Provide the (x, y) coordinate of the cell's center where the given text is located.  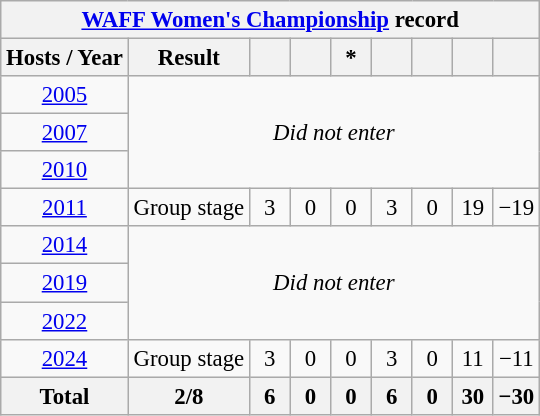
2005 (64, 95)
2019 (64, 283)
30 (472, 396)
−19 (516, 208)
* (352, 58)
2014 (64, 245)
2022 (64, 321)
−30 (516, 396)
2010 (64, 170)
WAFF Women's Championship record (270, 20)
2024 (64, 358)
2007 (64, 133)
Hosts / Year (64, 58)
Total (64, 396)
2/8 (188, 396)
−11 (516, 358)
2011 (64, 208)
Result (188, 58)
11 (472, 358)
19 (472, 208)
